Identify which cell holds the provided text, then report its (x, y) central coordinate. 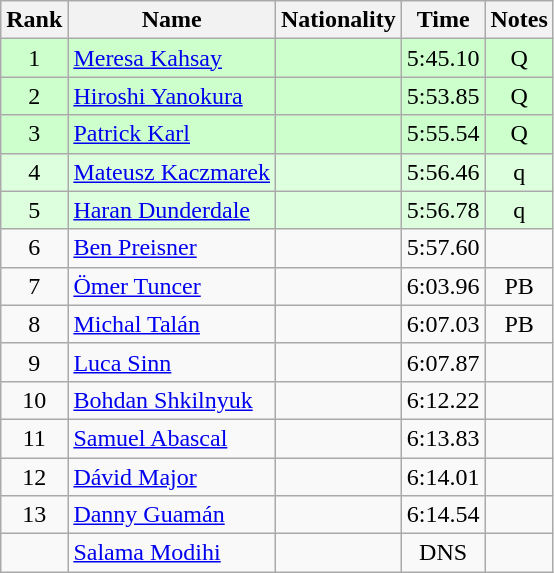
Patrick Karl (172, 134)
Time (443, 20)
12 (34, 477)
5:56.46 (443, 172)
Hiroshi Yanokura (172, 96)
11 (34, 438)
9 (34, 362)
6 (34, 248)
6:03.96 (443, 286)
3 (34, 134)
Michal Talán (172, 324)
6:07.03 (443, 324)
Mateusz Kaczmarek (172, 172)
Nationality (338, 20)
Samuel Abascal (172, 438)
5:56.78 (443, 210)
Danny Guamán (172, 515)
Dávid Major (172, 477)
8 (34, 324)
Ömer Tuncer (172, 286)
Ben Preisner (172, 248)
5:57.60 (443, 248)
Bohdan Shkilnyuk (172, 400)
Name (172, 20)
6:13.83 (443, 438)
5:53.85 (443, 96)
Haran Dunderdale (172, 210)
5:45.10 (443, 58)
6:14.01 (443, 477)
1 (34, 58)
10 (34, 400)
Meresa Kahsay (172, 58)
4 (34, 172)
5:55.54 (443, 134)
Rank (34, 20)
7 (34, 286)
Notes (519, 20)
Luca Sinn (172, 362)
6:07.87 (443, 362)
5 (34, 210)
2 (34, 96)
6:12.22 (443, 400)
13 (34, 515)
6:14.54 (443, 515)
DNS (443, 553)
Salama Modihi (172, 553)
